Return the (x, y) coordinate for the center point of the cell that contains the specified text.  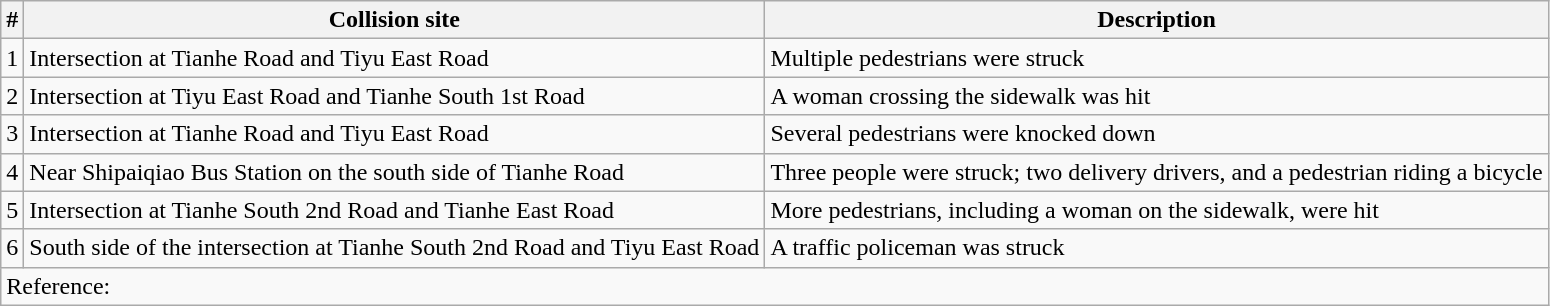
2 (12, 96)
Reference: (775, 286)
# (12, 20)
More pedestrians, including a woman on the sidewalk, were hit (1156, 210)
6 (12, 248)
A traffic policeman was struck (1156, 248)
1 (12, 58)
3 (12, 134)
Intersection at Tiyu East Road and Tianhe South 1st Road (394, 96)
Collision site (394, 20)
A woman crossing the sidewalk was hit (1156, 96)
Description (1156, 20)
5 (12, 210)
Multiple pedestrians were struck (1156, 58)
Three people were struck; two delivery drivers, and a pedestrian riding a bicycle (1156, 172)
Several pedestrians were knocked down (1156, 134)
Intersection at Tianhe South 2nd Road and Tianhe East Road (394, 210)
Near Shipaiqiao Bus Station on the south side of Tianhe Road (394, 172)
South side of the intersection at Tianhe South 2nd Road and Tiyu East Road (394, 248)
4 (12, 172)
